Provide the [X, Y] coordinate of the cell's center where the given text is located.  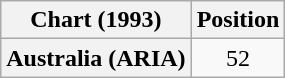
Position [238, 20]
Australia (ARIA) [96, 58]
Chart (1993) [96, 20]
52 [238, 58]
